Provide the [x, y] coordinate of the cell's center where the given text is located.  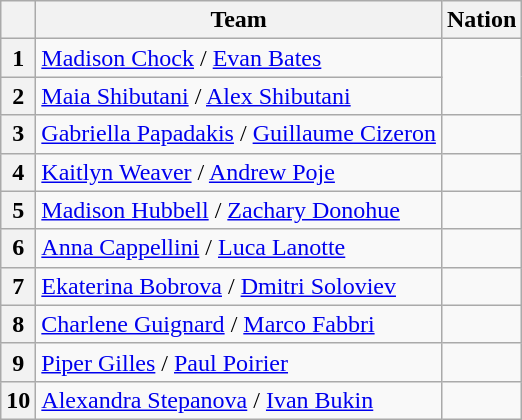
7 [18, 286]
Piper Gilles / Paul Poirier [239, 362]
Madison Chock / Evan Bates [239, 58]
2 [18, 96]
Maia Shibutani / Alex Shibutani [239, 96]
Team [239, 20]
Madison Hubbell / Zachary Donohue [239, 210]
Gabriella Papadakis / Guillaume Cizeron [239, 134]
10 [18, 400]
Nation [481, 20]
5 [18, 210]
4 [18, 172]
Ekaterina Bobrova / Dmitri Soloviev [239, 286]
1 [18, 58]
Alexandra Stepanova / Ivan Bukin [239, 400]
3 [18, 134]
Charlene Guignard / Marco Fabbri [239, 324]
Kaitlyn Weaver / Andrew Poje [239, 172]
9 [18, 362]
Anna Cappellini / Luca Lanotte [239, 248]
6 [18, 248]
8 [18, 324]
